Find where the given text appears and provide that cell's center as (X, Y) coordinate. 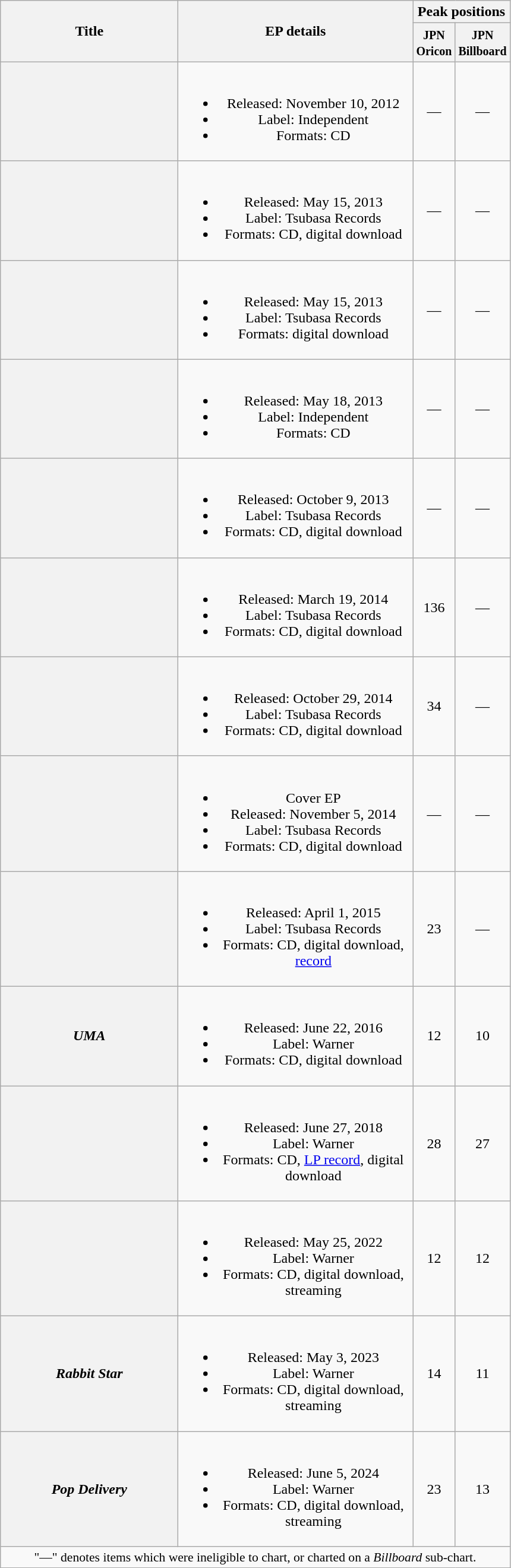
13 (482, 1489)
Peak positions (461, 12)
Cover EPReleased: November 5, 2014Label: Tsubasa RecordsFormats: CD, digital download (296, 813)
Released: May 25, 2022Label: WarnerFormats: CD, digital download, streaming (296, 1259)
Pop Delivery (89, 1489)
Released: May 15, 2013Label: Tsubasa RecordsFormats: digital download (296, 310)
Released: May 18, 2013Label: IndependentFormats: CD (296, 408)
14 (434, 1374)
Title (89, 31)
28 (434, 1143)
10 (482, 1035)
Rabbit Star (89, 1374)
Released: April 1, 2015Label: Tsubasa RecordsFormats: CD, digital download, record (296, 929)
Released: June 5, 2024Label: WarnerFormats: CD, digital download, streaming (296, 1489)
Released: May 3, 2023Label: WarnerFormats: CD, digital download, streaming (296, 1374)
11 (482, 1374)
EP details (296, 31)
34 (434, 707)
Released: May 15, 2013Label: Tsubasa RecordsFormats: CD, digital download (296, 210)
Released: March 19, 2014Label: Tsubasa RecordsFormats: CD, digital download (296, 607)
136 (434, 607)
Released: June 22, 2016Label: WarnerFormats: CD, digital download (296, 1035)
JPNBillboard (482, 43)
27 (482, 1143)
JPNOricon (434, 43)
Released: October 29, 2014Label: Tsubasa RecordsFormats: CD, digital download (296, 707)
Released: November 10, 2012Label: IndependentFormats: CD (296, 112)
Released: June 27, 2018Label: WarnerFormats: CD, LP record, digital download (296, 1143)
"—" denotes items which were ineligible to chart, or charted on a Billboard sub-chart. (255, 1557)
Released: October 9, 2013Label: Tsubasa RecordsFormats: CD, digital download (296, 508)
UMA (89, 1035)
